Detect which cell encompasses the target text, then output its (x, y) center coordinate. 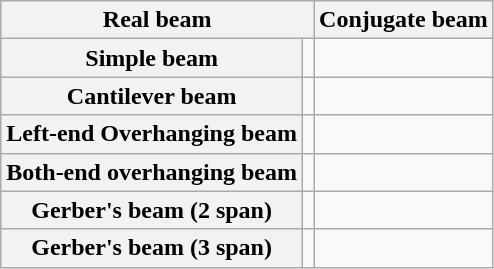
Both-end overhanging beam (152, 172)
Conjugate beam (404, 20)
Left-end Overhanging beam (152, 134)
Gerber's beam (3 span) (152, 248)
Cantilever beam (152, 96)
Simple beam (152, 58)
Real beam (158, 20)
Gerber's beam (2 span) (152, 210)
